Return the (x, y) coordinate for the center point of the cell that contains the specified text.  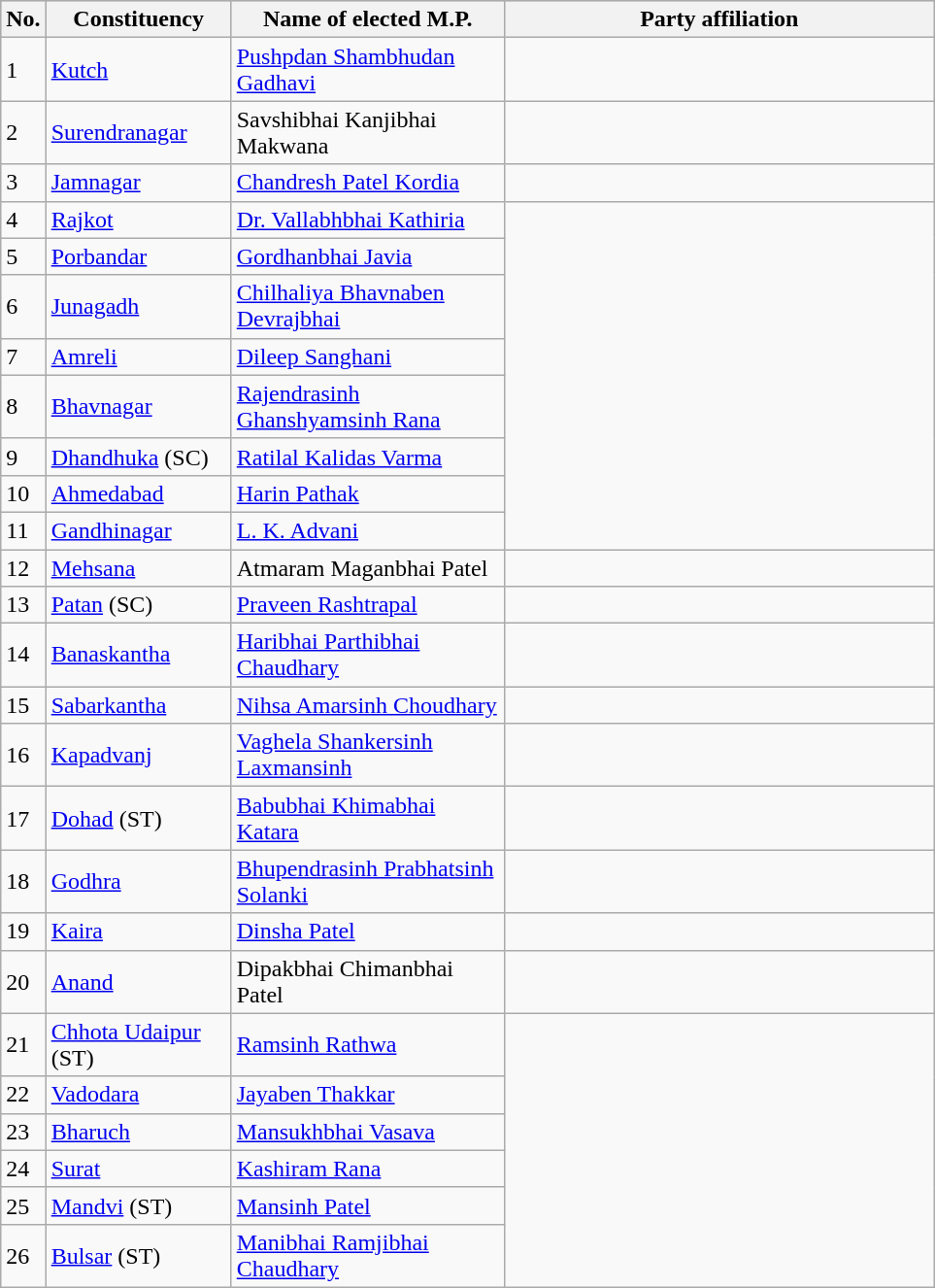
Mehsana (138, 568)
Patan (SC) (138, 605)
7 (23, 356)
26 (23, 1255)
Vaghela Shankersinh Laxmansinh (367, 756)
16 (23, 756)
4 (23, 220)
L. K. Advani (367, 530)
Jayaben Thakkar (367, 1095)
23 (23, 1132)
Kaira (138, 932)
Dileep Sanghani (367, 356)
Godhra (138, 882)
Ratilal Kalidas Varma (367, 457)
Vadodara (138, 1095)
Mansinh Patel (367, 1205)
Kapadvanj (138, 756)
15 (23, 705)
1 (23, 70)
Surendranagar (138, 132)
Pushpdan Shambhudan Gadhavi (367, 70)
22 (23, 1095)
Bhupendrasinh Prabhatsinh Solanki (367, 882)
Kutch (138, 70)
Dhandhuka (SC) (138, 457)
Mandvi (ST) (138, 1205)
Bharuch (138, 1132)
Junagadh (138, 307)
Party affiliation (718, 19)
Gandhinagar (138, 530)
Bulsar (ST) (138, 1255)
Bhavnagar (138, 406)
24 (23, 1169)
Banaskantha (138, 655)
17 (23, 818)
20 (23, 981)
10 (23, 493)
Name of elected M.P. (367, 19)
Gordhanbhai Javia (367, 256)
Manibhai Ramjibhai Chaudhary (367, 1255)
Savshibhai Kanjibhai Makwana (367, 132)
Dinsha Patel (367, 932)
25 (23, 1205)
Mansukhbhai Vasava (367, 1132)
14 (23, 655)
Chhota Udaipur (ST) (138, 1045)
8 (23, 406)
Chandresh Patel Kordia (367, 183)
Surat (138, 1169)
Haribhai Parthibhai Chaudhary (367, 655)
12 (23, 568)
Babubhai Khimabhai Katara (367, 818)
2 (23, 132)
13 (23, 605)
Sabarkantha (138, 705)
3 (23, 183)
21 (23, 1045)
Dipakbhai Chimanbhai Patel (367, 981)
11 (23, 530)
Anand (138, 981)
Constituency (138, 19)
Rajkot (138, 220)
Rajendrasinh Ghanshyamsinh Rana (367, 406)
19 (23, 932)
Amreli (138, 356)
No. (23, 19)
6 (23, 307)
9 (23, 457)
Ramsinh Rathwa (367, 1045)
Atmaram Maganbhai Patel (367, 568)
Dohad (ST) (138, 818)
5 (23, 256)
Chilhaliya Bhavnaben Devrajbhai (367, 307)
Porbandar (138, 256)
Ahmedabad (138, 493)
Nihsa Amarsinh Choudhary (367, 705)
18 (23, 882)
Kashiram Rana (367, 1169)
Praveen Rashtrapal (367, 605)
Jamnagar (138, 183)
Harin Pathak (367, 493)
Dr. Vallabhbhai Kathiria (367, 220)
